Detect which cell encompasses the target text, then output its [X, Y] center coordinate. 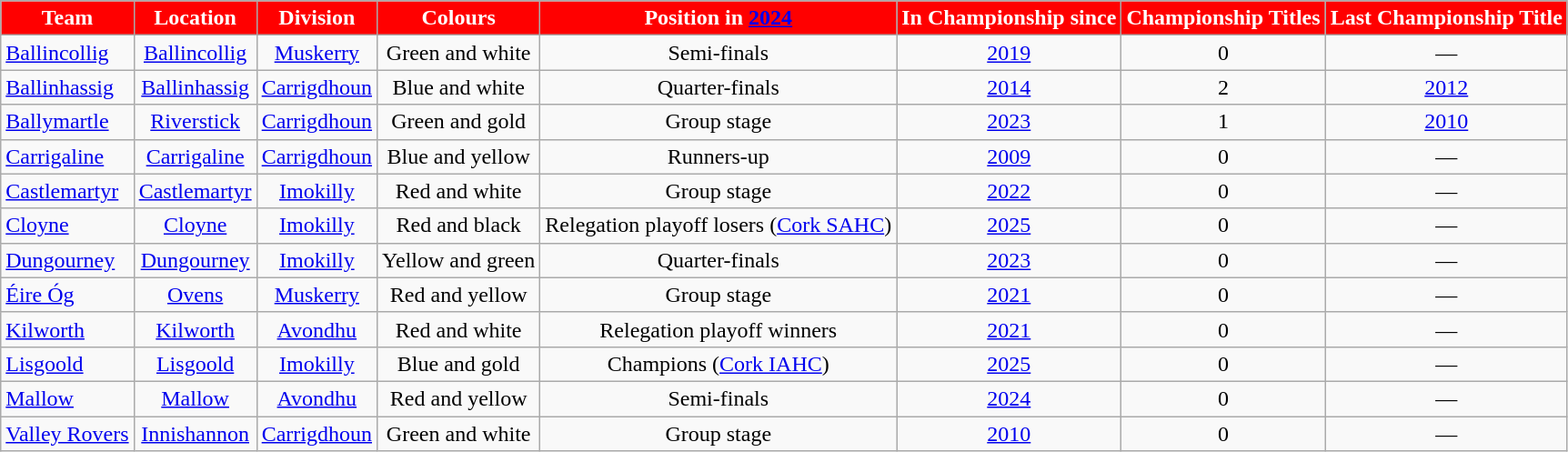
Riverstick [195, 122]
2012 [1446, 87]
Champions (Cork IAHC) [719, 364]
Relegation playoff winners [719, 329]
Yellow and green [458, 260]
Innishannon [195, 434]
Blue and yellow [458, 156]
Relegation playoff losers (Cork SAHC) [719, 226]
2014 [1010, 87]
Éire Óg [67, 295]
Ovens [195, 295]
Colours [458, 18]
Blue and gold [458, 364]
Championship Titles [1223, 18]
2009 [1010, 156]
Division [317, 18]
Runners-up [719, 156]
Red and black [458, 226]
Valley Rovers [67, 434]
1 [1223, 122]
2 [1223, 87]
Team [67, 18]
2019 [1010, 53]
Blue and white [458, 87]
Last Championship Title [1446, 18]
Green and gold [458, 122]
2024 [1010, 398]
In Championship since [1010, 18]
2022 [1010, 191]
Location [195, 18]
Ballymartle [67, 122]
Position in 2024 [719, 18]
